Scan for the cell matching the given text and deliver its (X, Y) coordinate at center. 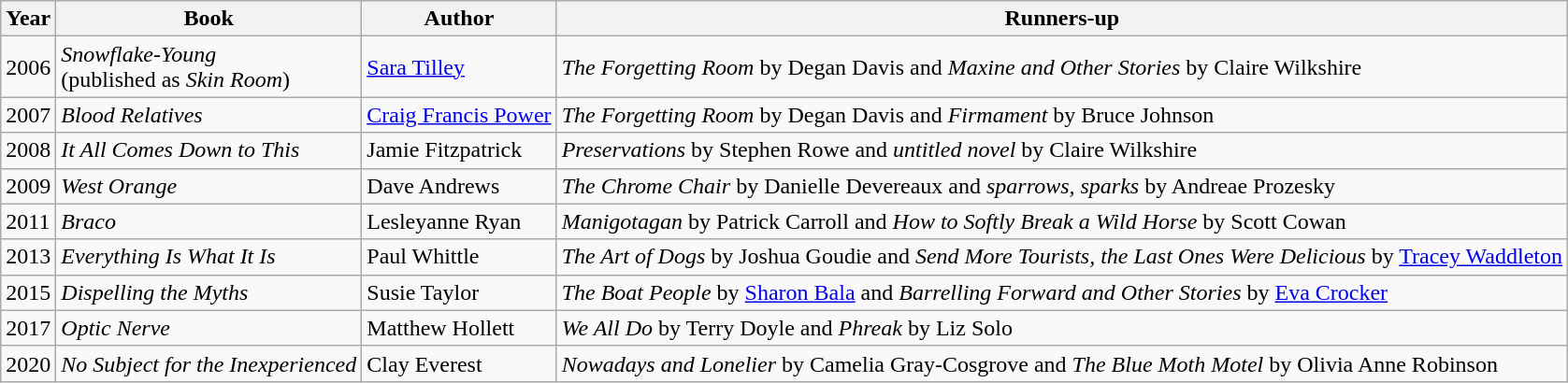
Blood Relatives (209, 115)
Susie Taylor (459, 292)
Paul Whittle (459, 257)
Manigotagan by Patrick Carroll and How to Softly Break a Wild Horse by Scott Cowan (1062, 221)
The Boat People by Sharon Bala and Barrelling Forward and Other Stories by Eva Crocker (1062, 292)
Optic Nerve (209, 328)
Preservations by Stephen Rowe and untitled novel by Claire Wilkshire (1062, 150)
Craig Francis Power (459, 115)
Sara Tilley (459, 67)
The Art of Dogs by Joshua Goudie and Send More Tourists, the Last Ones Were Delicious by Tracey Waddleton (1062, 257)
Book (209, 19)
It All Comes Down to This (209, 150)
2011 (28, 221)
2017 (28, 328)
The Forgetting Room by Degan Davis and Maxine and Other Stories by Claire Wilkshire (1062, 67)
We All Do by Terry Doyle and Phreak by Liz Solo (1062, 328)
Everything Is What It Is (209, 257)
Snowflake-Young(published as Skin Room) (209, 67)
Year (28, 19)
West Orange (209, 186)
Runners-up (1062, 19)
The Forgetting Room by Degan Davis and Firmament by Bruce Johnson (1062, 115)
Braco (209, 221)
Dispelling the Myths (209, 292)
2020 (28, 363)
Lesleyanne Ryan (459, 221)
Author (459, 19)
2009 (28, 186)
Nowadays and Lonelier by Camelia Gray-Cosgrove and The Blue Moth Motel by Olivia Anne Robinson (1062, 363)
2015 (28, 292)
The Chrome Chair by Danielle Devereaux and sparrows, sparks by Andreae Prozesky (1062, 186)
2008 (28, 150)
2007 (28, 115)
Dave Andrews (459, 186)
2013 (28, 257)
Jamie Fitzpatrick (459, 150)
Matthew Hollett (459, 328)
2006 (28, 67)
No Subject for the Inexperienced (209, 363)
Clay Everest (459, 363)
